Determine the [X, Y] coordinate at the center of the cell enclosing the given text.  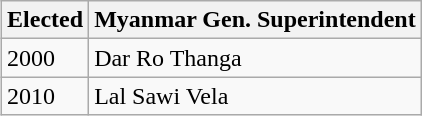
Lal Sawi Vela [256, 96]
Dar Ro Thanga [256, 58]
Elected [46, 20]
2000 [46, 58]
Myanmar Gen. Superintendent [256, 20]
2010 [46, 96]
